From the cell containing the given text, extract its center point as [x, y] coordinate. 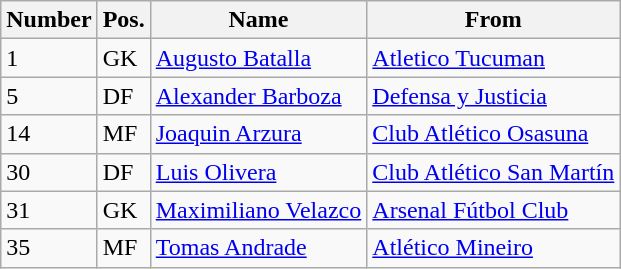
5 [49, 96]
1 [49, 58]
Club Atlético Osasuna [494, 134]
Tomas Andrade [258, 248]
Alexander Barboza [258, 96]
Club Atlético San Martín [494, 172]
Arsenal Fútbol Club [494, 210]
Pos. [124, 20]
Number [49, 20]
From [494, 20]
Atlético Mineiro [494, 248]
Luis Olivera [258, 172]
35 [49, 248]
14 [49, 134]
Defensa y Justicia [494, 96]
31 [49, 210]
Atletico Tucuman [494, 58]
Joaquin Arzura [258, 134]
Maximiliano Velazco [258, 210]
Name [258, 20]
30 [49, 172]
Augusto Batalla [258, 58]
